Search for the cell housing the specified text and yield its (X, Y) center coordinate. 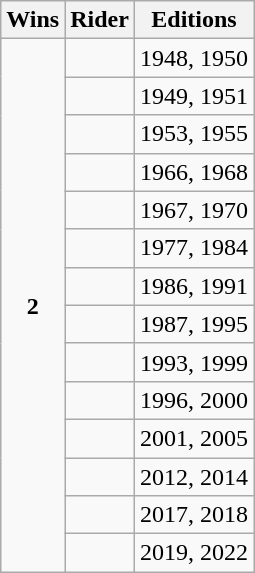
1966, 1968 (194, 172)
Wins (33, 20)
1993, 1999 (194, 362)
Editions (194, 20)
1996, 2000 (194, 400)
1948, 1950 (194, 58)
1949, 1951 (194, 96)
1986, 1991 (194, 286)
2012, 2014 (194, 477)
2 (33, 306)
2017, 2018 (194, 515)
Rider (100, 20)
1977, 1984 (194, 248)
1967, 1970 (194, 210)
2001, 2005 (194, 438)
1953, 1955 (194, 134)
2019, 2022 (194, 553)
1987, 1995 (194, 324)
